Extract the [X, Y] coordinate from the center of the cell holding the provided text.  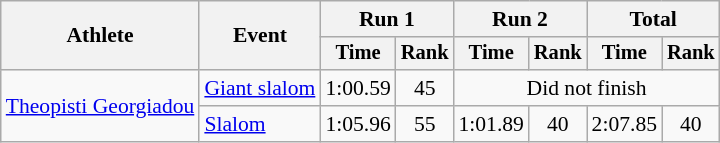
Run 1 [386, 19]
1:01.89 [490, 124]
55 [425, 124]
Event [260, 36]
2:07.85 [624, 124]
Athlete [100, 36]
1:05.96 [358, 124]
Did not finish [586, 88]
Slalom [260, 124]
Theopisti Georgiadou [100, 106]
Giant slalom [260, 88]
1:00.59 [358, 88]
Total [654, 19]
45 [425, 88]
Run 2 [520, 19]
